Pinpoint the cell where the given text exists, returning its (X, Y) midpoint coordinate. 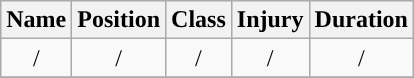
Position (119, 20)
Duration (361, 20)
Class (199, 20)
Injury (270, 20)
Name (36, 20)
